Identify which cell holds the provided text, then report its (X, Y) central coordinate. 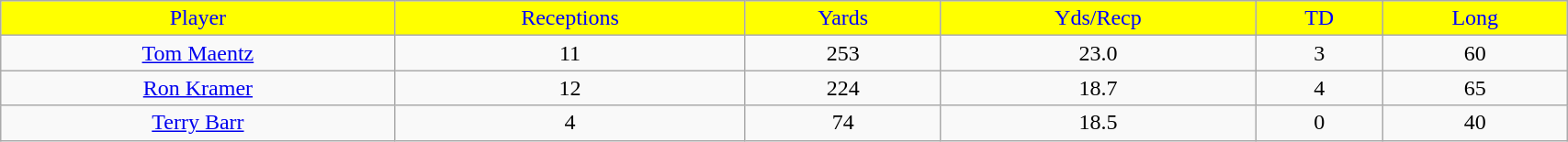
11 (570, 53)
Long (1475, 18)
Yds/Recp (1098, 18)
60 (1475, 53)
23.0 (1098, 53)
Receptions (570, 18)
18.7 (1098, 88)
18.5 (1098, 123)
Yards (843, 18)
224 (843, 88)
Ron Kramer (198, 88)
12 (570, 88)
TD (1319, 18)
253 (843, 53)
3 (1319, 53)
Terry Barr (198, 123)
0 (1319, 123)
74 (843, 123)
65 (1475, 88)
Player (198, 18)
40 (1475, 123)
Tom Maentz (198, 53)
